Locate the cell with the specified text and output its (X, Y) center coordinate. 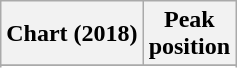
Peakposition (189, 34)
Chart (2018) (72, 34)
